Return (X, Y) of the center of cell containing provided text 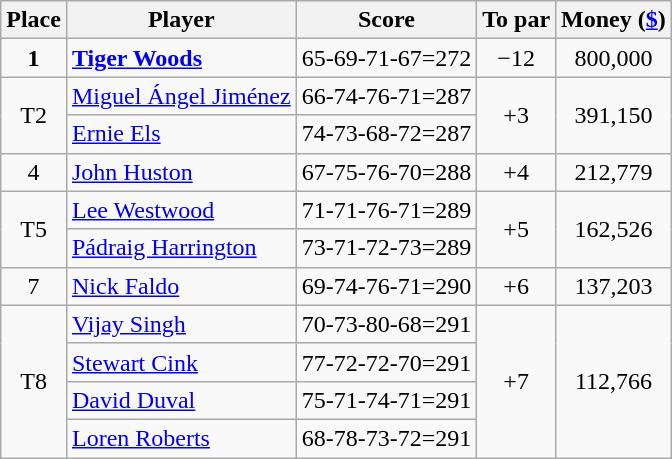
Vijay Singh (181, 324)
T2 (34, 115)
Pádraig Harrington (181, 248)
7 (34, 286)
391,150 (614, 115)
Stewart Cink (181, 362)
162,526 (614, 229)
Player (181, 20)
+6 (516, 286)
112,766 (614, 381)
Score (386, 20)
800,000 (614, 58)
Lee Westwood (181, 210)
+7 (516, 381)
T5 (34, 229)
+4 (516, 172)
67-75-76-70=288 (386, 172)
137,203 (614, 286)
68-78-73-72=291 (386, 438)
77-72-72-70=291 (386, 362)
Nick Faldo (181, 286)
Place (34, 20)
66-74-76-71=287 (386, 96)
Miguel Ángel Jiménez (181, 96)
70-73-80-68=291 (386, 324)
+3 (516, 115)
John Huston (181, 172)
Ernie Els (181, 134)
75-71-74-71=291 (386, 400)
David Duval (181, 400)
Loren Roberts (181, 438)
T8 (34, 381)
Tiger Woods (181, 58)
1 (34, 58)
4 (34, 172)
65-69-71-67=272 (386, 58)
71-71-76-71=289 (386, 210)
Money ($) (614, 20)
To par (516, 20)
+5 (516, 229)
74-73-68-72=287 (386, 134)
73-71-72-73=289 (386, 248)
69-74-76-71=290 (386, 286)
−12 (516, 58)
212,779 (614, 172)
